Return the (x, y) coordinate for the center point of the cell that contains the specified text.  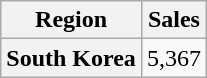
South Korea (72, 58)
Sales (174, 20)
Region (72, 20)
5,367 (174, 58)
